Pinpoint the cell where the given text exists, returning its (x, y) midpoint coordinate. 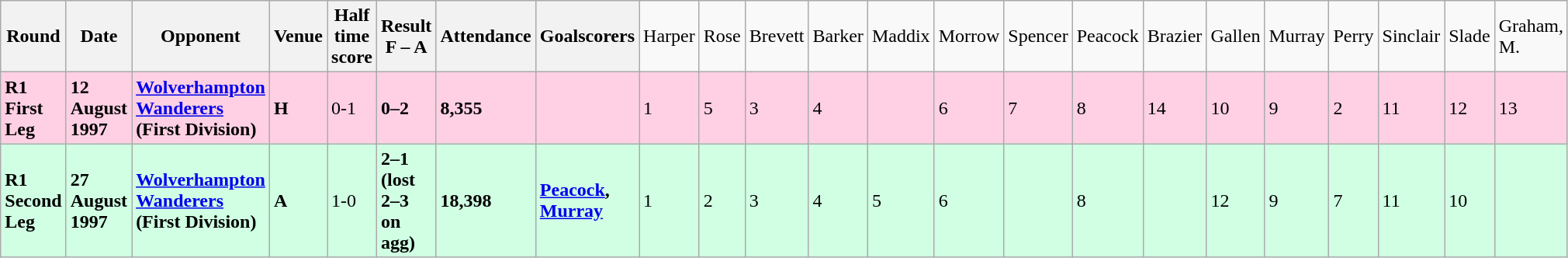
8,355 (486, 108)
Graham, M. (1531, 37)
2–1 (lost 2–3 on agg) (406, 200)
Spencer (1038, 37)
Brevett (777, 37)
1-0 (352, 200)
Barker (838, 37)
18,398 (486, 200)
0-1 (352, 108)
Murray (1297, 37)
0–2 (406, 108)
27 August 1997 (99, 200)
R1 First Leg (33, 108)
H (298, 108)
R1 Second Leg (33, 200)
Brazier (1175, 37)
Opponent (201, 37)
Peacock, Murray (587, 200)
Venue (298, 37)
Perry (1353, 37)
Slade (1469, 37)
ResultF – A (406, 37)
A (298, 200)
Morrow (969, 37)
Rose (722, 37)
Half time score (352, 37)
Maddix (901, 37)
Sinclair (1411, 37)
Goalscorers (587, 37)
Round (33, 37)
Peacock (1108, 37)
14 (1175, 108)
Attendance (486, 37)
Date (99, 37)
Harper (670, 37)
13 (1531, 108)
12 August 1997 (99, 108)
Gallen (1235, 37)
